Return the (X, Y) coordinate for the center point of the cell that contains the specified text.  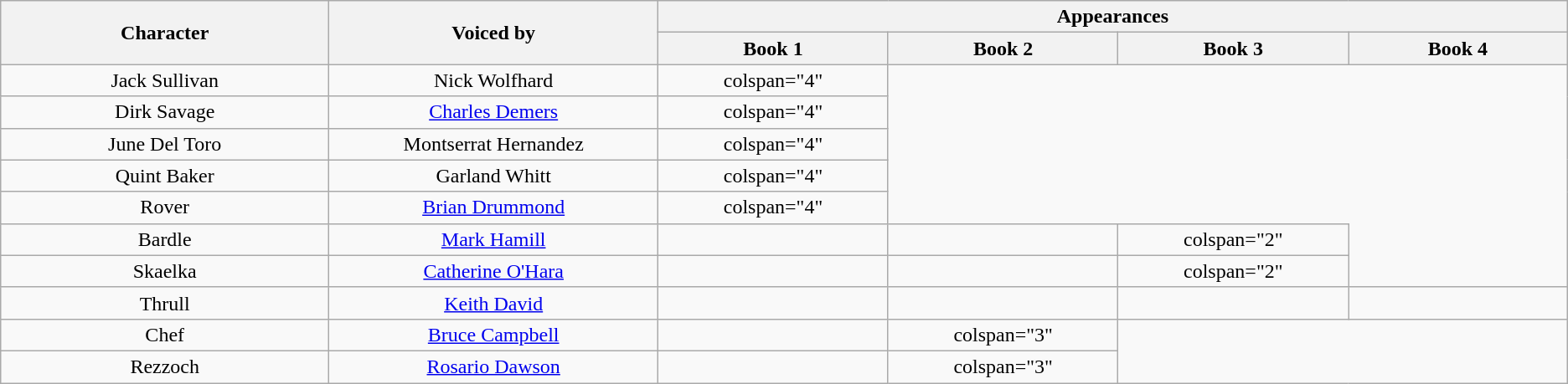
Book 2 (1003, 49)
Bruce Campbell (494, 335)
Garland Whitt (494, 176)
Rosario Dawson (494, 366)
Keith David (494, 303)
Jack Sullivan (165, 80)
Brian Drummond (494, 207)
Nick Wolfhard (494, 80)
Voiced by (494, 33)
Quint Baker (165, 176)
Book 3 (1233, 49)
Book 1 (774, 49)
Appearances (1113, 17)
Chef (165, 335)
Catherine O'Hara (494, 271)
Thrull (165, 303)
Bardle (165, 239)
Book 4 (1458, 49)
Charles Demers (494, 112)
Mark Hamill (494, 239)
Skaelka (165, 271)
Rover (165, 207)
Character (165, 33)
Dirk Savage (165, 112)
Montserrat Hernandez (494, 144)
Rezzoch (165, 366)
June Del Toro (165, 144)
